Capture the cell that displays the provided text and extract its [X, Y] central coordinate. 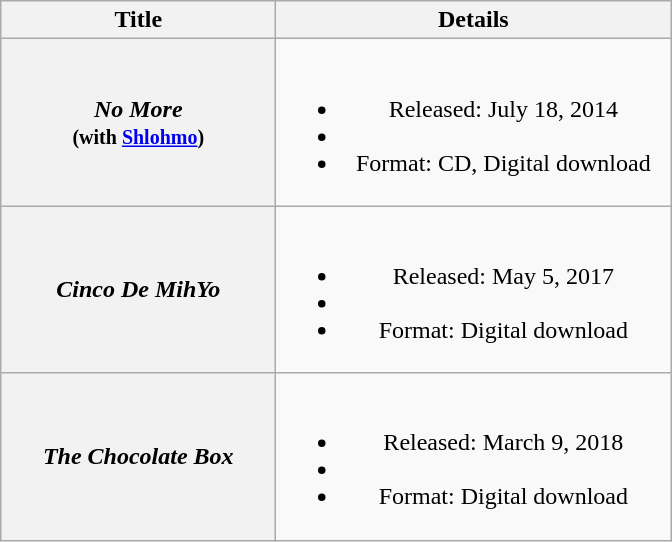
Cinco De MihYo [138, 290]
No More(with Shlohmo) [138, 122]
Released: July 18, 2014Format: CD, Digital download [474, 122]
Details [474, 20]
Released: May 5, 2017Format: Digital download [474, 290]
The Chocolate Box [138, 456]
Title [138, 20]
Released: March 9, 2018Format: Digital download [474, 456]
